Determine the [X, Y] coordinate at the center of the cell enclosing the given text.  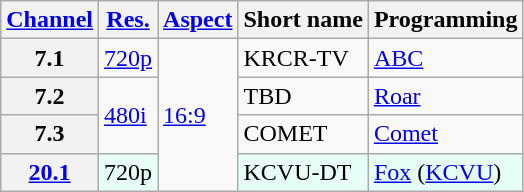
KRCR-TV [303, 58]
KCVU-DT [303, 172]
Channel [50, 20]
7.1 [50, 58]
Roar [446, 96]
480i [128, 115]
7.3 [50, 134]
TBD [303, 96]
Comet [446, 134]
16:9 [198, 115]
COMET [303, 134]
7.2 [50, 96]
ABC [446, 58]
Fox (KCVU) [446, 172]
Res. [128, 20]
Programming [446, 20]
20.1 [50, 172]
Aspect [198, 20]
Short name [303, 20]
